Detect which cell encompasses the target text, then output its (x, y) center coordinate. 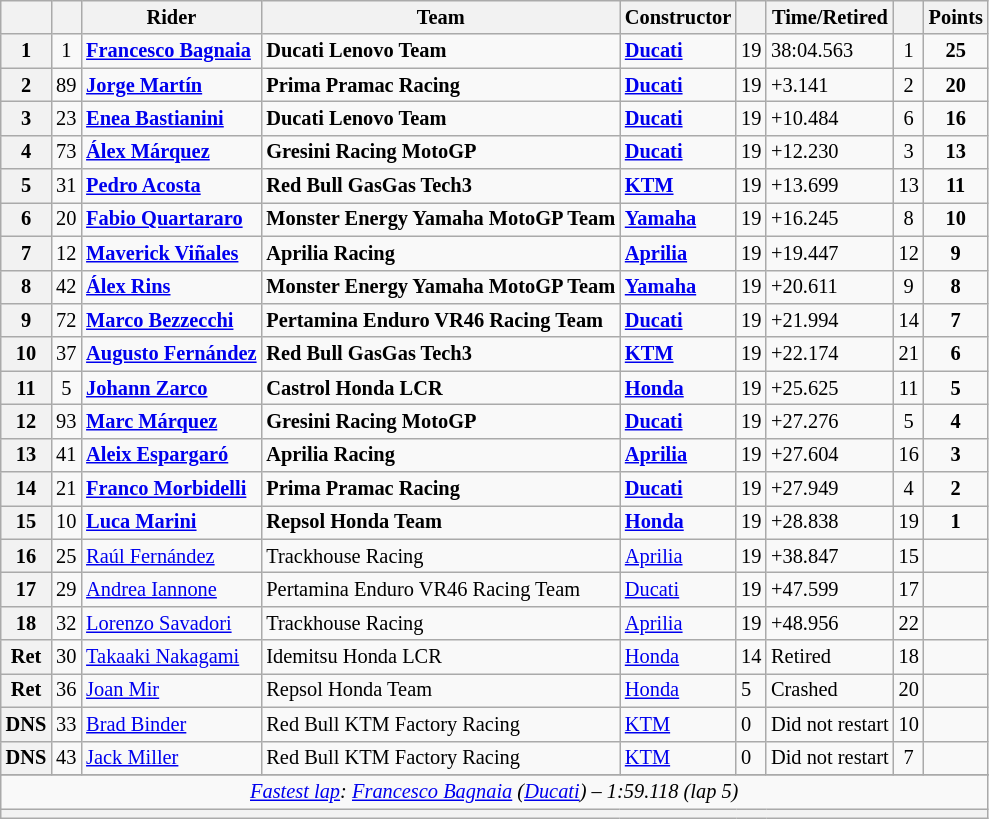
+22.174 (830, 354)
+27.949 (830, 489)
Maverick Viñales (171, 253)
+27.276 (830, 421)
+20.611 (830, 287)
93 (66, 421)
Fabio Quartararo (171, 219)
+47.599 (830, 589)
Points (956, 17)
30 (66, 657)
Brad Binder (171, 724)
42 (66, 287)
Augusto Fernández (171, 354)
+12.230 (830, 152)
Crashed (830, 690)
41 (66, 455)
+38.847 (830, 556)
Lorenzo Savadori (171, 623)
+13.699 (830, 186)
Time/Retired (830, 17)
22 (909, 623)
Joan Mir (171, 690)
Retired (830, 657)
Idemitsu Honda LCR (440, 657)
Álex Márquez (171, 152)
Constructor (678, 17)
+48.956 (830, 623)
+21.994 (830, 320)
Luca Marini (171, 522)
Aleix Espargaró (171, 455)
29 (66, 589)
Takaaki Nakagami (171, 657)
36 (66, 690)
37 (66, 354)
Francesco Bagnaia (171, 51)
Johann Zarco (171, 388)
Álex Rins (171, 287)
Enea Bastianini (171, 118)
Pedro Acosta (171, 186)
31 (66, 186)
+19.447 (830, 253)
Jorge Martín (171, 85)
Marco Bezzecchi (171, 320)
Team (440, 17)
+25.625 (830, 388)
32 (66, 623)
89 (66, 85)
+28.838 (830, 522)
Fastest lap: Francesco Bagnaia (Ducati) – 1:59.118 (lap 5) (494, 791)
72 (66, 320)
33 (66, 724)
Castrol Honda LCR (440, 388)
Marc Márquez (171, 421)
38:04.563 (830, 51)
+3.141 (830, 85)
Franco Morbidelli (171, 489)
43 (66, 758)
Rider (171, 17)
+16.245 (830, 219)
+10.484 (830, 118)
+27.604 (830, 455)
23 (66, 118)
Andrea Iannone (171, 589)
Jack Miller (171, 758)
73 (66, 152)
Raúl Fernández (171, 556)
